Find where the given text appears and provide that cell's center as [X, Y] coordinate. 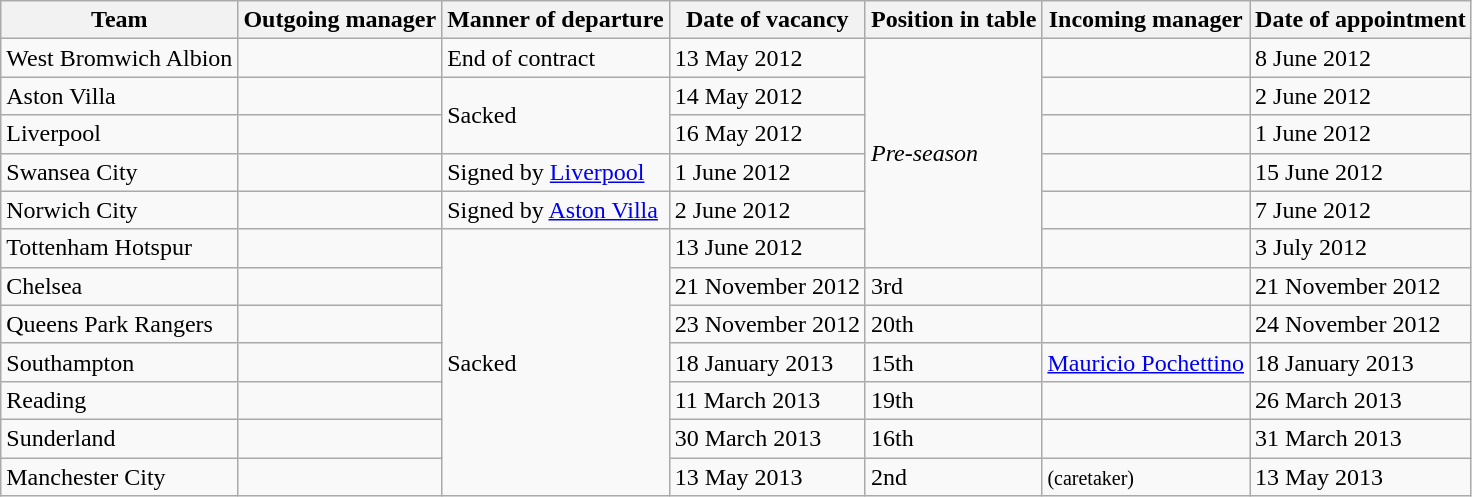
Norwich City [120, 210]
Swansea City [120, 172]
Liverpool [120, 134]
15 June 2012 [1361, 172]
Team [120, 20]
3 July 2012 [1361, 248]
Date of appointment [1361, 20]
Signed by Aston Villa [556, 210]
Sunderland [120, 438]
Date of vacancy [767, 20]
15th [953, 362]
Queens Park Rangers [120, 324]
7 June 2012 [1361, 210]
Chelsea [120, 286]
2nd [953, 477]
24 November 2012 [1361, 324]
23 November 2012 [767, 324]
26 March 2013 [1361, 400]
Reading [120, 400]
Manner of departure [556, 20]
13 June 2012 [767, 248]
(caretaker) [1146, 477]
19th [953, 400]
Tottenham Hotspur [120, 248]
13 May 2012 [767, 58]
14 May 2012 [767, 96]
Manchester City [120, 477]
End of contract [556, 58]
30 March 2013 [767, 438]
Incoming manager [1146, 20]
3rd [953, 286]
11 March 2013 [767, 400]
Outgoing manager [340, 20]
Aston Villa [120, 96]
Mauricio Pochettino [1146, 362]
Signed by Liverpool [556, 172]
8 June 2012 [1361, 58]
Southampton [120, 362]
Pre-season [953, 153]
20th [953, 324]
16th [953, 438]
31 March 2013 [1361, 438]
16 May 2012 [767, 134]
West Bromwich Albion [120, 58]
Position in table [953, 20]
